Identify which cell holds the provided text, then report its [X, Y] central coordinate. 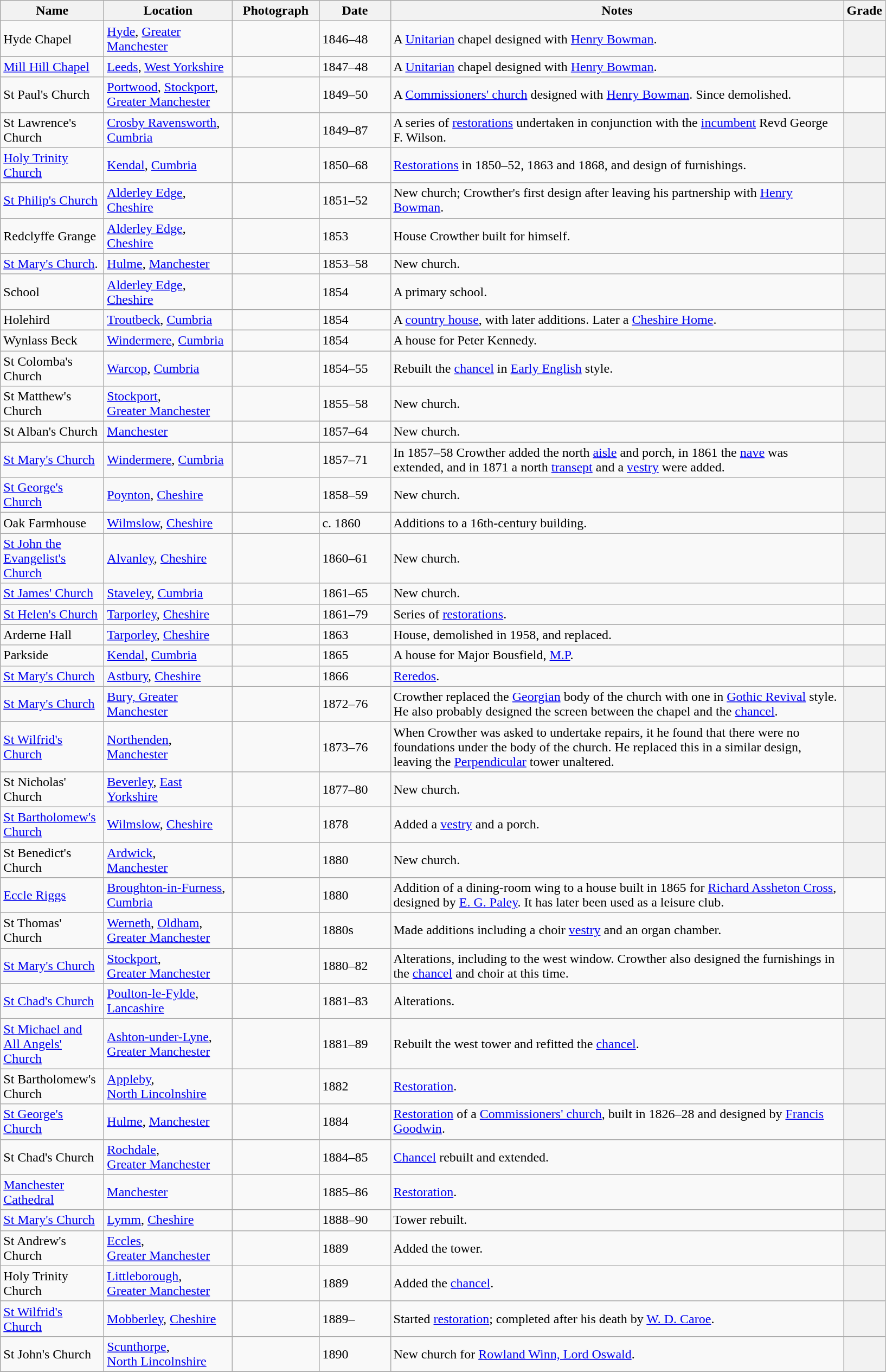
c. 1860 [355, 523]
1877–80 [355, 789]
St Alban's Church [52, 432]
St Helen's Church [52, 614]
Appleby,North Lincolnshire [168, 1086]
Alterations, including to the west window. Crowther also designed the furnishings in the chancel and choir at this time. [617, 966]
St Philip's Church [52, 201]
Hyde, Greater Manchester [168, 39]
Ashton-under-Lyne, Greater Manchester [168, 1044]
Rochdale,Greater Manchester [168, 1157]
1861–79 [355, 614]
1858–59 [355, 495]
Scunthorpe,North Lincolnshire [168, 1354]
1863 [355, 635]
1873–76 [355, 746]
Hyde Chapel [52, 39]
Tower rebuilt. [617, 1220]
1866 [355, 676]
Mill Hill Chapel [52, 67]
Astbury, Cheshire [168, 676]
New church for Rowland Winn, Lord Oswald. [617, 1354]
Mobberley, Cheshire [168, 1318]
1889– [355, 1318]
1847–48 [355, 67]
1878 [355, 825]
St Thomas' Church [52, 931]
Staveley, Cumbria [168, 594]
Parkside [52, 655]
Beverley, East Yorkshire [168, 789]
Additions to a 16th-century building. [617, 523]
Eccle Riggs [52, 895]
St Andrew's Church [52, 1248]
1880–82 [355, 966]
St Michael and All Angels' Church [52, 1044]
Arderne Hall [52, 635]
Redclyffe Grange [52, 235]
In 1857–58 Crowther added the north aisle and porch, in 1861 the nave was extended, and in 1871 a north transept and a vestry were added. [617, 460]
1854–55 [355, 368]
School [52, 292]
1851–52 [355, 201]
1846–48 [355, 39]
1857–64 [355, 432]
Location [168, 11]
St Matthew's Church [52, 404]
Bury, Greater Manchester [168, 704]
1865 [355, 655]
A series of restorations undertaken in conjunction with the incumbent Revd George F. Wilson. [617, 130]
Restorations in 1850–52, 1863 and 1868, and design of furnishings. [617, 165]
St Lawrence's Church [52, 130]
Chancel rebuilt and extended. [617, 1157]
Alvanley, Cheshire [168, 558]
Restoration of a Commissioners' church, built in 1826–28 and designed by Francis Goodwin. [617, 1122]
1850–68 [355, 165]
1860–61 [355, 558]
Started restoration; completed after his death by W. D. Caroe. [617, 1318]
Wynlass Beck [52, 340]
Oak Farmhouse [52, 523]
Werneth, Oldham,Greater Manchester [168, 931]
A primary school. [617, 292]
Date [355, 11]
Reredos. [617, 676]
1849–50 [355, 94]
St John the Evangelist's Church [52, 558]
Photograph [275, 11]
Holehird [52, 320]
1853–58 [355, 264]
Made additions including a choir vestry and an organ chamber. [617, 931]
1884 [355, 1122]
1890 [355, 1354]
1881–83 [355, 1001]
Added the chancel. [617, 1284]
1849–87 [355, 130]
St James' Church [52, 594]
Eccles,Greater Manchester [168, 1248]
1882 [355, 1086]
Series of restorations. [617, 614]
New church; Crowther's first design after leaving his partnership with Henry Bowman. [617, 201]
St Nicholas' Church [52, 789]
House Crowther built for himself. [617, 235]
Poynton, Cheshire [168, 495]
1884–85 [355, 1157]
House, demolished in 1958, and replaced. [617, 635]
Alterations. [617, 1001]
St Benedict's Church [52, 859]
1853 [355, 235]
A house for Major Bousfield, M.P. [617, 655]
St John's Church [52, 1354]
Northenden, Manchester [168, 746]
St Colomba's Church [52, 368]
Grade [864, 11]
Crosby Ravensworth, Cumbria [168, 130]
A country house, with later additions. Later a Cheshire Home. [617, 320]
St Mary's Church. [52, 264]
1872–76 [355, 704]
Littleborough,Greater Manchester [168, 1284]
Added the tower. [617, 1248]
Troutbeck, Cumbria [168, 320]
Broughton-in-Furness, Cumbria [168, 895]
Poulton-le-Fylde, Lancashire [168, 1001]
1881–89 [355, 1044]
Portwood, Stockport,Greater Manchester [168, 94]
Notes [617, 11]
Rebuilt the west tower and refitted the chancel. [617, 1044]
St Paul's Church [52, 94]
Warcop, Cumbria [168, 368]
1855–58 [355, 404]
A house for Peter Kennedy. [617, 340]
1888–90 [355, 1220]
Lymm, Cheshire [168, 1220]
1885–86 [355, 1192]
Ardwick,Manchester [168, 859]
Rebuilt the chancel in Early English style. [617, 368]
Added a vestry and a porch. [617, 825]
Name [52, 11]
1861–65 [355, 594]
1880s [355, 931]
A Commissioners' church designed with Henry Bowman. Since demolished. [617, 94]
1857–71 [355, 460]
Manchester Cathedral [52, 1192]
Leeds, West Yorkshire [168, 67]
